Return [X, Y] of the center of cell containing provided text 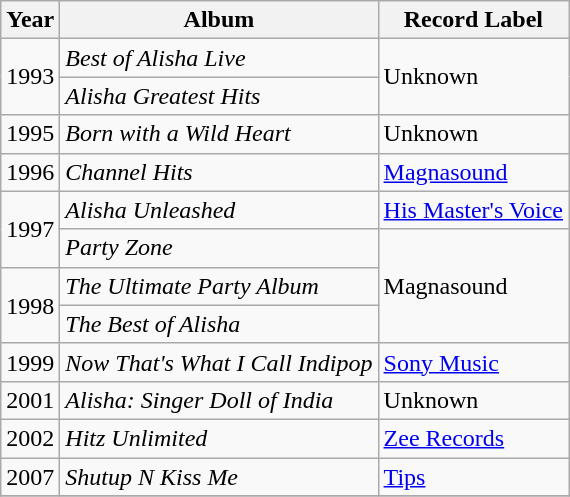
1997 [30, 229]
1998 [30, 305]
Year [30, 20]
1996 [30, 172]
1999 [30, 362]
2002 [30, 438]
Alisha: Singer Doll of India [219, 400]
Born with a Wild Heart [219, 134]
The Best of Alisha [219, 324]
Zee Records [473, 438]
Sony Music [473, 362]
Channel Hits [219, 172]
Alisha Greatest Hits [219, 96]
Album [219, 20]
Tips [473, 477]
His Master's Voice [473, 210]
1993 [30, 77]
Party Zone [219, 248]
2007 [30, 477]
Shutup N Kiss Me [219, 477]
Alisha Unleashed [219, 210]
1995 [30, 134]
Best of Alisha Live [219, 58]
Now That's What I Call Indipop [219, 362]
2001 [30, 400]
The Ultimate Party Album [219, 286]
Record Label [473, 20]
Hitz Unlimited [219, 438]
